From the cell containing the given text, extract its center point as (x, y) coordinate. 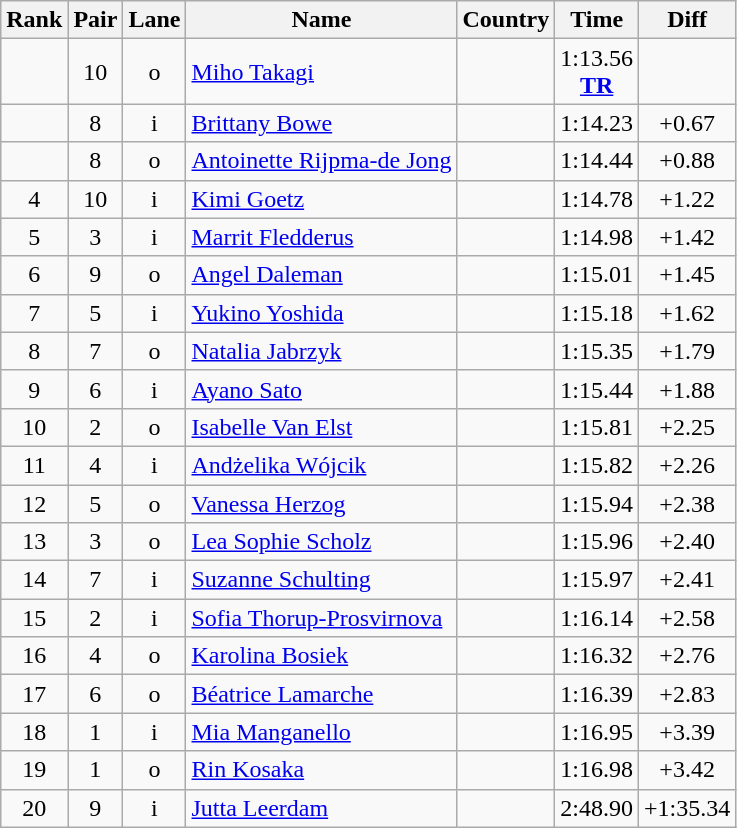
2:48.90 (597, 808)
Ayano Sato (322, 389)
+3.39 (686, 732)
Marrit Fledderus (322, 237)
Time (597, 20)
Kimi Goetz (322, 199)
Diff (686, 20)
Natalia Jabrzyk (322, 351)
1:15.96 (597, 542)
1:14.78 (597, 199)
Pair (96, 20)
1:16.32 (597, 656)
1:15.94 (597, 503)
1:14.44 (597, 161)
1:16.95 (597, 732)
Lane (154, 20)
Name (322, 20)
+1.45 (686, 275)
1:15.18 (597, 313)
+0.88 (686, 161)
Vanessa Herzog (322, 503)
Yukino Yoshida (322, 313)
+2.40 (686, 542)
Rin Kosaka (322, 770)
1:14.98 (597, 237)
1:15.35 (597, 351)
+1.79 (686, 351)
15 (34, 618)
1:15.44 (597, 389)
Brittany Bowe (322, 123)
12 (34, 503)
Sofia Thorup-Prosvirnova (322, 618)
+2.38 (686, 503)
11 (34, 465)
+2.41 (686, 580)
+2.76 (686, 656)
Country (506, 20)
+2.58 (686, 618)
1:16.98 (597, 770)
Andżelika Wójcik (322, 465)
+2.25 (686, 427)
17 (34, 694)
Isabelle Van Elst (322, 427)
1:16.14 (597, 618)
1:15.82 (597, 465)
1:15.01 (597, 275)
Béatrice Lamarche (322, 694)
+1.42 (686, 237)
+2.26 (686, 465)
Karolina Bosiek (322, 656)
Angel Daleman (322, 275)
19 (34, 770)
1:14.23 (597, 123)
20 (34, 808)
1:13.56TR (597, 72)
Jutta Leerdam (322, 808)
13 (34, 542)
+0.67 (686, 123)
16 (34, 656)
1:15.81 (597, 427)
1:15.97 (597, 580)
Antoinette Rijpma-de Jong (322, 161)
+3.42 (686, 770)
Lea Sophie Scholz (322, 542)
1:16.39 (597, 694)
Mia Manganello (322, 732)
+1.22 (686, 199)
18 (34, 732)
Miho Takagi (322, 72)
+1.62 (686, 313)
+1.88 (686, 389)
Rank (34, 20)
Suzanne Schulting (322, 580)
14 (34, 580)
+2.83 (686, 694)
+1:35.34 (686, 808)
